Capture the cell that displays the provided text and extract its (x, y) central coordinate. 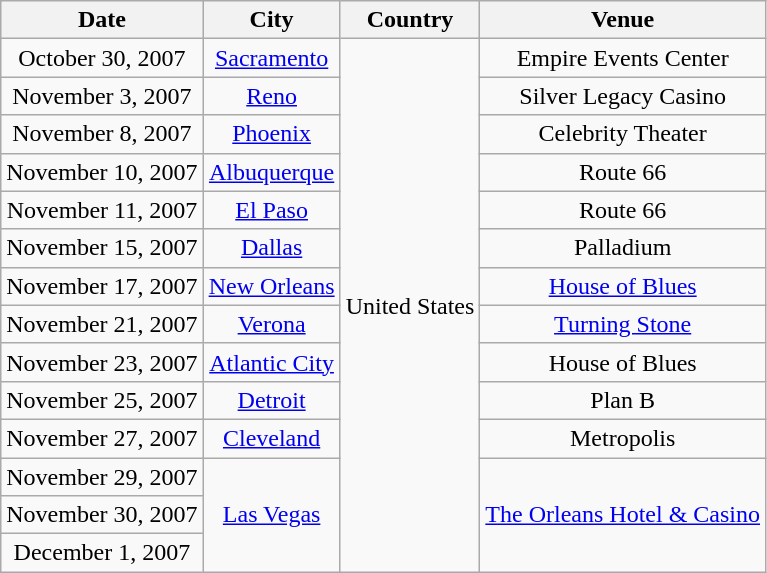
Verona (272, 324)
Las Vegas (272, 515)
November 8, 2007 (102, 134)
Plan B (623, 400)
November 3, 2007 (102, 96)
Venue (623, 20)
November 23, 2007 (102, 362)
El Paso (272, 210)
November 10, 2007 (102, 172)
November 30, 2007 (102, 515)
Phoenix (272, 134)
Albuquerque (272, 172)
November 27, 2007 (102, 438)
Palladium (623, 248)
City (272, 20)
Dallas (272, 248)
November 11, 2007 (102, 210)
Silver Legacy Casino (623, 96)
November 21, 2007 (102, 324)
Country (410, 20)
New Orleans (272, 286)
Celebrity Theater (623, 134)
November 25, 2007 (102, 400)
November 29, 2007 (102, 477)
Turning Stone (623, 324)
November 15, 2007 (102, 248)
October 30, 2007 (102, 58)
Reno (272, 96)
Date (102, 20)
November 17, 2007 (102, 286)
Detroit (272, 400)
Sacramento (272, 58)
Metropolis (623, 438)
Atlantic City (272, 362)
Cleveland (272, 438)
December 1, 2007 (102, 553)
United States (410, 306)
Empire Events Center (623, 58)
The Orleans Hotel & Casino (623, 515)
